Locate the cell with the specified text and output its (x, y) center coordinate. 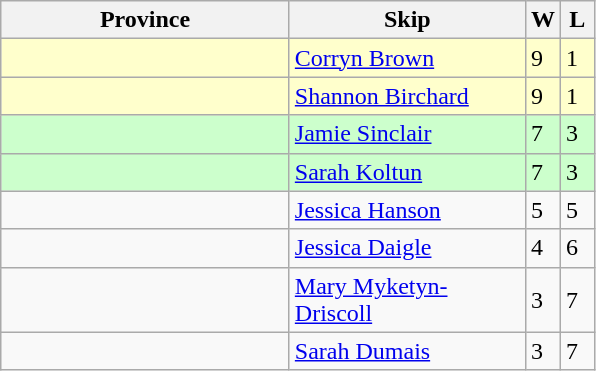
Skip (407, 20)
Shannon Birchard (407, 96)
W (542, 20)
Mary Myketyn-Driscoll (407, 300)
Sarah Dumais (407, 351)
Jessica Hanson (407, 210)
L (577, 20)
Sarah Koltun (407, 172)
4 (542, 248)
Province (146, 20)
Jamie Sinclair (407, 134)
Jessica Daigle (407, 248)
6 (577, 248)
Corryn Brown (407, 58)
